Return [x, y] of the center of cell containing provided text 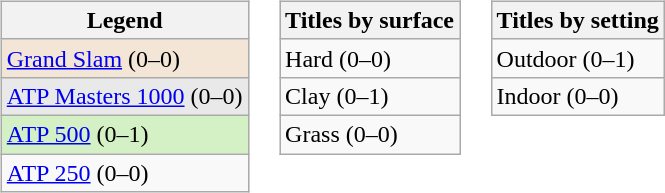
ATP 250 (0–0) [124, 173]
Titles by surface [370, 20]
Indoor (0–0) [578, 96]
Legend [124, 20]
Grand Slam (0–0) [124, 58]
ATP 500 (0–1) [124, 134]
Titles by setting [578, 20]
Clay (0–1) [370, 96]
Outdoor (0–1) [578, 58]
Hard (0–0) [370, 58]
ATP Masters 1000 (0–0) [124, 96]
Grass (0–0) [370, 134]
